Search for the cell housing the specified text and yield its (X, Y) center coordinate. 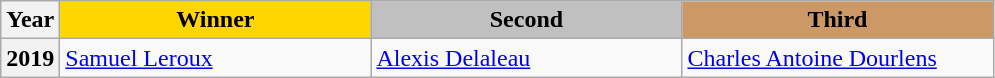
Year (30, 20)
Third (838, 20)
Samuel Leroux (216, 58)
Alexis Delaleau (526, 58)
Winner (216, 20)
Second (526, 20)
2019 (30, 58)
Charles Antoine Dourlens (838, 58)
